Locate the cell with the specified text and output its [x, y] center coordinate. 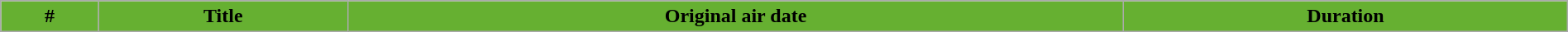
Duration [1346, 16]
Title [223, 16]
# [50, 16]
Original air date [735, 16]
